Scan for the cell matching the given text and deliver its [X, Y] coordinate at center. 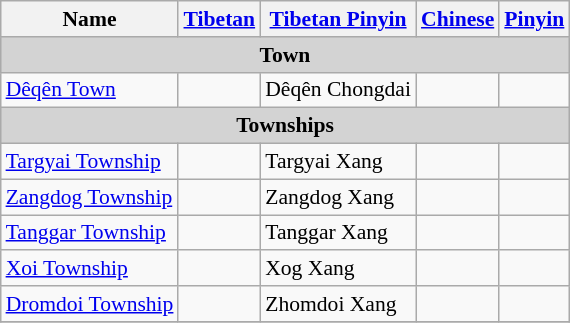
Targyai Xang [338, 161]
Xog Xang [338, 268]
Tanggar Xang [338, 232]
Dêqên Town [90, 90]
Xoi Township [90, 268]
Dêqên Chongdai [338, 90]
Targyai Township [90, 161]
Chinese [458, 19]
Name [90, 19]
Townships [286, 126]
Tibetan [219, 19]
Tibetan Pinyin [338, 19]
Tanggar Township [90, 232]
Zangdog Township [90, 197]
Dromdoi Township [90, 304]
Zangdog Xang [338, 197]
Town [286, 54]
Pinyin [534, 19]
Zhomdoi Xang [338, 304]
